Detect which cell encompasses the target text, then output its (x, y) center coordinate. 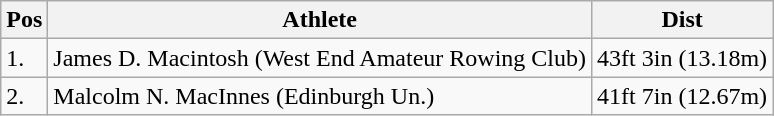
41ft 7in (12.67m) (682, 96)
Dist (682, 20)
Pos (24, 20)
1. (24, 58)
Athlete (320, 20)
James D. Macintosh (West End Amateur Rowing Club) (320, 58)
Malcolm N. MacInnes (Edinburgh Un.) (320, 96)
43ft 3in (13.18m) (682, 58)
2. (24, 96)
